Search for the cell housing the specified text and yield its (x, y) center coordinate. 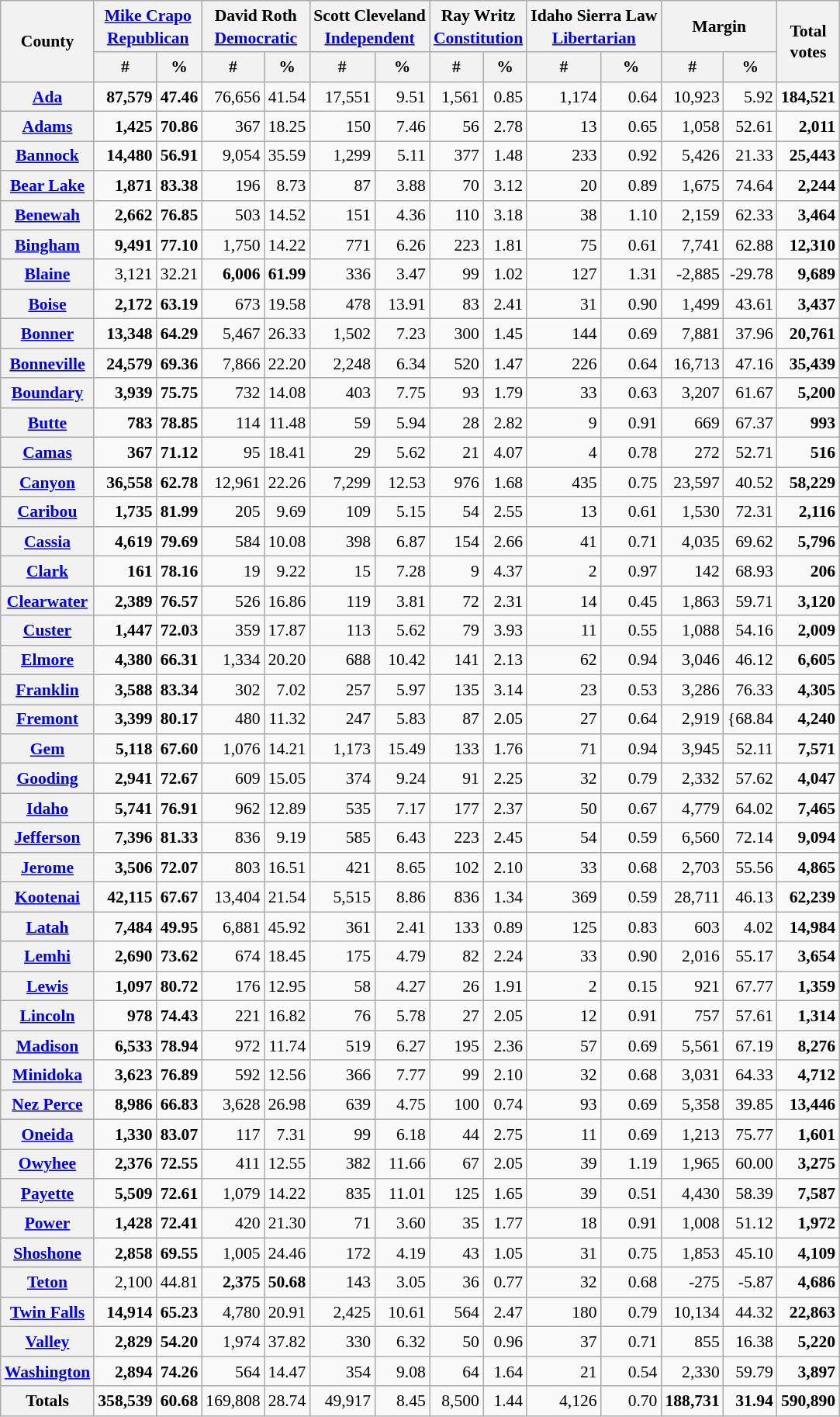
5,220 (808, 1342)
15 (342, 571)
Idaho (48, 808)
962 (233, 808)
43 (456, 1253)
8.86 (402, 897)
1,853 (692, 1253)
3,945 (692, 749)
23,597 (692, 482)
Shoshone (48, 1253)
0.15 (631, 986)
69.62 (751, 542)
12.53 (402, 482)
7,587 (808, 1194)
1.81 (505, 245)
74.26 (180, 1371)
75.75 (180, 393)
6.32 (402, 1342)
1,871 (125, 185)
1,675 (692, 185)
2.55 (505, 511)
4,712 (808, 1075)
16,713 (692, 363)
Blaine (48, 275)
535 (342, 808)
67.67 (180, 897)
5.78 (402, 1016)
8,986 (125, 1105)
0.77 (505, 1283)
9.51 (402, 97)
Nez Perce (48, 1105)
47.46 (180, 97)
11.74 (287, 1045)
16.82 (287, 1016)
Franklin (48, 690)
Bonneville (48, 363)
9.24 (402, 778)
59.79 (751, 1371)
6.87 (402, 542)
1,499 (692, 304)
366 (342, 1075)
39.85 (751, 1105)
1.31 (631, 275)
0.63 (631, 393)
21.54 (287, 897)
18 (563, 1223)
17,551 (342, 97)
0.74 (505, 1105)
1,863 (692, 601)
4.27 (402, 986)
3,939 (125, 393)
-29.78 (751, 275)
3,121 (125, 275)
Lewis (48, 986)
921 (692, 986)
62.33 (751, 215)
23 (563, 690)
12.95 (287, 986)
233 (563, 156)
3,623 (125, 1075)
75 (563, 245)
5.83 (402, 719)
330 (342, 1342)
374 (342, 778)
9.22 (287, 571)
1,058 (692, 126)
2.66 (505, 542)
3.18 (505, 215)
4,779 (692, 808)
64.29 (180, 334)
40.52 (751, 482)
5.94 (402, 423)
2,703 (692, 868)
2.25 (505, 778)
143 (342, 1283)
Margin (718, 26)
142 (692, 571)
13,446 (808, 1105)
63.19 (180, 304)
5,561 (692, 1045)
72.14 (751, 838)
10,134 (692, 1312)
38 (563, 215)
206 (808, 571)
4 (563, 452)
57.62 (751, 778)
Washington (48, 1371)
18.41 (287, 452)
31.94 (751, 1401)
119 (342, 601)
100 (456, 1105)
2,376 (125, 1164)
76.91 (180, 808)
79 (456, 630)
-275 (692, 1283)
3,588 (125, 690)
2.47 (505, 1312)
0.67 (631, 808)
12.89 (287, 808)
14,914 (125, 1312)
20.91 (287, 1312)
Minidoka (48, 1075)
76.85 (180, 215)
18.25 (287, 126)
67.77 (751, 986)
56.91 (180, 156)
2,858 (125, 1253)
354 (342, 1371)
2.37 (505, 808)
72.31 (751, 511)
2,941 (125, 778)
2,894 (125, 1371)
7,396 (125, 838)
3,046 (692, 660)
12,310 (808, 245)
2.24 (505, 957)
24,579 (125, 363)
5,515 (342, 897)
Bingham (48, 245)
Clearwater (48, 601)
835 (342, 1194)
478 (342, 304)
5,796 (808, 542)
35.59 (287, 156)
403 (342, 393)
8,276 (808, 1045)
67.37 (751, 423)
2.78 (505, 126)
Clark (48, 571)
1,735 (125, 511)
377 (456, 156)
435 (563, 482)
3,897 (808, 1371)
3,464 (808, 215)
28,711 (692, 897)
18.45 (287, 957)
12,961 (233, 482)
76.57 (180, 601)
20.20 (287, 660)
10,923 (692, 97)
13.91 (402, 304)
10.08 (287, 542)
1.65 (505, 1194)
195 (456, 1045)
65.23 (180, 1312)
3,506 (125, 868)
669 (692, 423)
14,480 (125, 156)
6,881 (233, 927)
7.77 (402, 1075)
1,213 (692, 1135)
Lincoln (48, 1016)
Elmore (48, 660)
57 (563, 1045)
4,619 (125, 542)
Fremont (48, 719)
516 (808, 452)
14.52 (287, 215)
226 (563, 363)
978 (125, 1016)
62,239 (808, 897)
3,207 (692, 393)
59 (342, 423)
6.18 (402, 1135)
Payette (48, 1194)
16.86 (287, 601)
52.61 (751, 126)
169,808 (233, 1401)
1,530 (692, 511)
68.93 (751, 571)
Jerome (48, 868)
526 (233, 601)
2,375 (233, 1283)
154 (456, 542)
Latah (48, 927)
4.07 (505, 452)
19.58 (287, 304)
609 (233, 778)
2.75 (505, 1135)
22.20 (287, 363)
15.49 (402, 749)
102 (456, 868)
4,035 (692, 542)
1,561 (456, 97)
7.23 (402, 334)
382 (342, 1164)
1,079 (233, 1194)
2,116 (808, 511)
0.78 (631, 452)
421 (342, 868)
{68.84 (751, 719)
61.99 (287, 275)
4,109 (808, 1253)
Oneida (48, 1135)
688 (342, 660)
3.47 (402, 275)
87,579 (125, 97)
1.10 (631, 215)
674 (233, 957)
0.97 (631, 571)
9,054 (233, 156)
2,016 (692, 957)
0.96 (505, 1342)
8.65 (402, 868)
County (48, 41)
2,100 (125, 1283)
8,500 (456, 1401)
359 (233, 630)
6,560 (692, 838)
6.27 (402, 1045)
1.44 (505, 1401)
176 (233, 986)
59.71 (751, 601)
398 (342, 542)
5.11 (402, 156)
61.67 (751, 393)
358,539 (125, 1401)
62.88 (751, 245)
Kootenai (48, 897)
783 (125, 423)
79.69 (180, 542)
82 (456, 957)
21.33 (751, 156)
4,305 (808, 690)
3,654 (808, 957)
5,467 (233, 334)
3,031 (692, 1075)
4,380 (125, 660)
70 (456, 185)
1,330 (125, 1135)
14.21 (287, 749)
9,094 (808, 838)
188,731 (692, 1401)
78.16 (180, 571)
4.79 (402, 957)
Boundary (48, 393)
Mike CrapoRepublican (147, 26)
7,465 (808, 808)
28.74 (287, 1401)
25,443 (808, 156)
803 (233, 868)
5.15 (402, 511)
177 (456, 808)
3.81 (402, 601)
Power (48, 1223)
81.99 (180, 511)
361 (342, 927)
5,509 (125, 1194)
9.19 (287, 838)
1,972 (808, 1223)
16.38 (751, 1342)
369 (563, 897)
480 (233, 719)
81.33 (180, 838)
16.51 (287, 868)
78.94 (180, 1045)
1,428 (125, 1223)
83.34 (180, 690)
175 (342, 957)
Ada (48, 97)
83.07 (180, 1135)
29 (342, 452)
14.08 (287, 393)
585 (342, 838)
161 (125, 571)
1.91 (505, 986)
64.33 (751, 1075)
2,009 (808, 630)
2,919 (692, 719)
6.43 (402, 838)
2,172 (125, 304)
76.33 (751, 690)
72.07 (180, 868)
45.92 (287, 927)
Bonner (48, 334)
1.64 (505, 1371)
7.46 (402, 126)
1,008 (692, 1223)
2,662 (125, 215)
519 (342, 1045)
21.30 (287, 1223)
Custer (48, 630)
54.16 (751, 630)
5,200 (808, 393)
1.45 (505, 334)
0.55 (631, 630)
Ray WritzConstitution (478, 26)
15.05 (287, 778)
11.48 (287, 423)
71.12 (180, 452)
6,006 (233, 275)
47.16 (751, 363)
5,118 (125, 749)
0.83 (631, 927)
1,076 (233, 749)
0.53 (631, 690)
976 (456, 482)
58,229 (808, 482)
2,389 (125, 601)
80.17 (180, 719)
56 (456, 126)
66.31 (180, 660)
0.70 (631, 1401)
8.73 (287, 185)
0.92 (631, 156)
78.85 (180, 423)
52.11 (751, 749)
24.46 (287, 1253)
9,689 (808, 275)
0.51 (631, 1194)
Scott ClevelandIndependent (369, 26)
4,240 (808, 719)
Caribou (48, 511)
1.79 (505, 393)
72.61 (180, 1194)
2,829 (125, 1342)
172 (342, 1253)
7.02 (287, 690)
2,244 (808, 185)
2,159 (692, 215)
3.60 (402, 1223)
Adams (48, 126)
74.43 (180, 1016)
3,120 (808, 601)
28 (456, 423)
58.39 (751, 1194)
13,348 (125, 334)
12 (563, 1016)
590,890 (808, 1401)
1,174 (563, 97)
2.82 (505, 423)
144 (563, 334)
70.86 (180, 126)
1,974 (233, 1342)
1.76 (505, 749)
Madison (48, 1045)
272 (692, 452)
43.61 (751, 304)
2.45 (505, 838)
72 (456, 601)
8.45 (402, 1401)
67.19 (751, 1045)
1.34 (505, 897)
67 (456, 1164)
Totals (48, 1401)
35,439 (808, 363)
60.68 (180, 1401)
5.92 (751, 97)
2.36 (505, 1045)
5,358 (692, 1105)
64.02 (751, 808)
4.19 (402, 1253)
592 (233, 1075)
14 (563, 601)
66.83 (180, 1105)
1.48 (505, 156)
503 (233, 215)
46.12 (751, 660)
6.26 (402, 245)
420 (233, 1223)
2,690 (125, 957)
221 (233, 1016)
4,430 (692, 1194)
11.32 (287, 719)
4,047 (808, 778)
6,533 (125, 1045)
855 (692, 1342)
17.87 (287, 630)
7.31 (287, 1135)
6,605 (808, 660)
673 (233, 304)
4,780 (233, 1312)
Totalvotes (808, 41)
45.10 (751, 1253)
1,005 (233, 1253)
113 (342, 630)
Teton (48, 1283)
300 (456, 334)
-2,885 (692, 275)
4.37 (505, 571)
135 (456, 690)
72.41 (180, 1223)
12.56 (287, 1075)
7,741 (692, 245)
603 (692, 927)
11.66 (402, 1164)
-5.87 (751, 1283)
4.02 (751, 927)
1,447 (125, 630)
62.78 (180, 482)
1,750 (233, 245)
7,571 (808, 749)
26.33 (287, 334)
1,965 (692, 1164)
19 (233, 571)
1.19 (631, 1164)
Twin Falls (48, 1312)
Owyhee (48, 1164)
9,491 (125, 245)
4.75 (402, 1105)
3,275 (808, 1164)
3,437 (808, 304)
42,115 (125, 897)
Butte (48, 423)
1,359 (808, 986)
9.08 (402, 1371)
302 (233, 690)
1,425 (125, 126)
4,126 (563, 1401)
1,088 (692, 630)
73.62 (180, 957)
639 (342, 1105)
36,558 (125, 482)
184,521 (808, 97)
74.64 (751, 185)
993 (808, 423)
52.71 (751, 452)
83 (456, 304)
Camas (48, 452)
Benewah (48, 215)
411 (233, 1164)
117 (233, 1135)
3.05 (402, 1283)
44 (456, 1135)
520 (456, 363)
110 (456, 215)
2.31 (505, 601)
7,881 (692, 334)
83.38 (180, 185)
77.10 (180, 245)
37.82 (287, 1342)
10.42 (402, 660)
69.36 (180, 363)
1.02 (505, 275)
5,426 (692, 156)
2,248 (342, 363)
Valley (48, 1342)
109 (342, 511)
584 (233, 542)
Gooding (48, 778)
67.60 (180, 749)
151 (342, 215)
2,011 (808, 126)
7,299 (342, 482)
2,425 (342, 1312)
Cassia (48, 542)
41 (563, 542)
196 (233, 185)
11.01 (402, 1194)
150 (342, 126)
49,917 (342, 1401)
7,484 (125, 927)
58 (342, 986)
55.56 (751, 868)
49.95 (180, 927)
732 (233, 393)
Lemhi (48, 957)
72.03 (180, 630)
95 (233, 452)
72.67 (180, 778)
1,173 (342, 749)
10.61 (402, 1312)
1.68 (505, 482)
35 (456, 1223)
6.34 (402, 363)
5.97 (402, 690)
1,601 (808, 1135)
64 (456, 1371)
Jefferson (48, 838)
46.13 (751, 897)
1.47 (505, 363)
22.26 (287, 482)
1,299 (342, 156)
3.14 (505, 690)
Bannock (48, 156)
127 (563, 275)
2,330 (692, 1371)
Idaho Sierra LawLibertarian (594, 26)
32.21 (180, 275)
80.72 (180, 986)
3.93 (505, 630)
Canyon (48, 482)
37.96 (751, 334)
72.55 (180, 1164)
5,741 (125, 808)
4,686 (808, 1283)
2,332 (692, 778)
0.54 (631, 1371)
50.68 (287, 1283)
205 (233, 511)
3.12 (505, 185)
7.75 (402, 393)
1,097 (125, 986)
44.32 (751, 1312)
57.61 (751, 1016)
44.81 (180, 1283)
4,865 (808, 868)
247 (342, 719)
Gem (48, 749)
0.65 (631, 126)
7,866 (233, 363)
0.85 (505, 97)
14.47 (287, 1371)
51.12 (751, 1223)
60.00 (751, 1164)
12.55 (287, 1164)
257 (342, 690)
1,502 (342, 334)
7.28 (402, 571)
75.77 (751, 1135)
54.20 (180, 1342)
76,656 (233, 97)
41.54 (287, 97)
3.88 (402, 185)
336 (342, 275)
26.98 (287, 1105)
20 (563, 185)
David RothDemocratic (256, 26)
7.17 (402, 808)
26 (456, 986)
771 (342, 245)
180 (563, 1312)
972 (233, 1045)
76.89 (180, 1075)
3,628 (233, 1105)
1,314 (808, 1016)
114 (233, 423)
1,334 (233, 660)
14,984 (808, 927)
Bear Lake (48, 185)
3,286 (692, 690)
76 (342, 1016)
91 (456, 778)
37 (563, 1342)
0.45 (631, 601)
4.36 (402, 215)
757 (692, 1016)
3,399 (125, 719)
55.17 (751, 957)
141 (456, 660)
Boise (48, 304)
69.55 (180, 1253)
9.69 (287, 511)
1.05 (505, 1253)
22,863 (808, 1312)
36 (456, 1283)
2.13 (505, 660)
13,404 (233, 897)
1.77 (505, 1223)
20,761 (808, 334)
62 (563, 660)
